Scan for the cell matching the given text and deliver its (X, Y) coordinate at center. 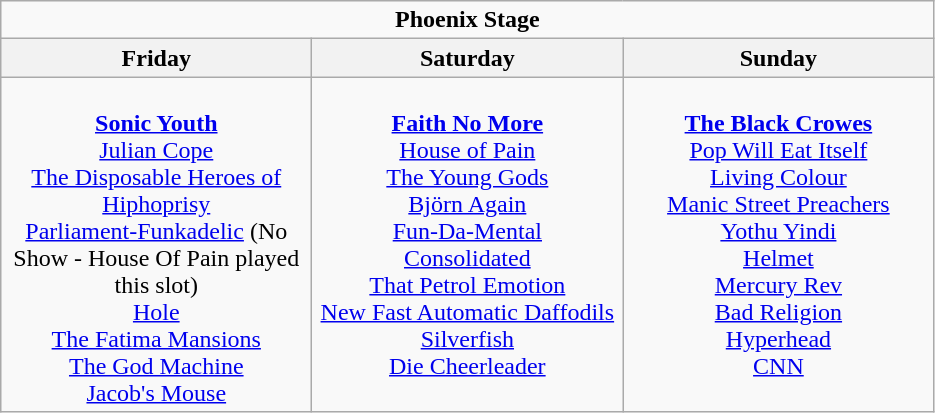
The Black Crowes Pop Will Eat Itself Living Colour Manic Street Preachers Yothu Yindi Helmet Mercury Rev Bad Religion Hyperhead CNN (778, 244)
Saturday (468, 58)
Friday (156, 58)
Phoenix Stage (468, 20)
Sunday (778, 58)
